Provide the [X, Y] coordinate of the cell's center where the given text is located.  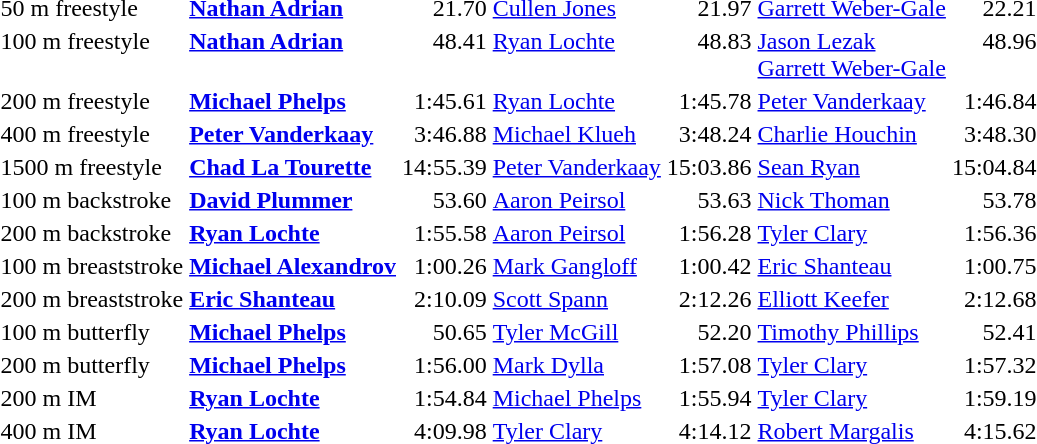
Nathan Adrian [293, 54]
Timothy Phillips [852, 332]
15:03.86 [709, 167]
1:00.42 [709, 266]
Tyler McGill [576, 332]
1:57.08 [709, 365]
Jason LezakGarrett Weber-Gale [852, 54]
1:55.58 [445, 233]
1:54.84 [445, 398]
50.65 [445, 332]
14:55.39 [445, 167]
1:56.28 [709, 233]
Elliott Keefer [852, 299]
3:48.24 [709, 134]
Charlie Houchin [852, 134]
Scott Spann [576, 299]
Michael Alexandrov [293, 266]
53.63 [709, 200]
48.41 [445, 54]
53.60 [445, 200]
1:55.94 [709, 398]
Mark Gangloff [576, 266]
52.20 [709, 332]
1:45.61 [445, 101]
Mark Dylla [576, 365]
1:56.00 [445, 365]
3:46.88 [445, 134]
Chad La Tourette [293, 167]
2:10.09 [445, 299]
Nick Thoman [852, 200]
David Plummer [293, 200]
1:45.78 [709, 101]
48.83 [709, 54]
Michael Klueh [576, 134]
2:12.26 [709, 299]
Sean Ryan [852, 167]
1:00.26 [445, 266]
